Search for the cell housing the specified text and yield its (x, y) center coordinate. 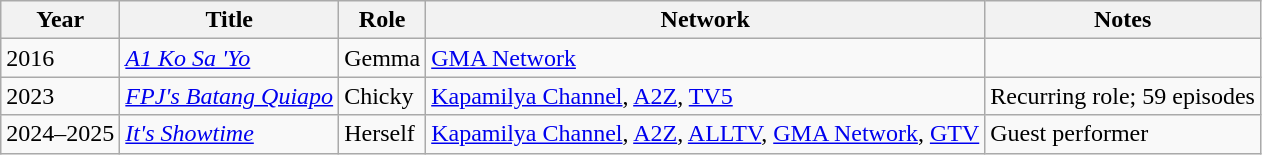
Kapamilya Channel, A2Z, TV5 (706, 96)
Year (60, 20)
Notes (1123, 20)
2024–2025 (60, 134)
Role (382, 20)
GMA Network (706, 58)
Guest performer (1123, 134)
It's Showtime (230, 134)
2023 (60, 96)
Herself (382, 134)
Recurring role; 59 episodes (1123, 96)
Title (230, 20)
FPJ's Batang Quiapo (230, 96)
A1 Ko Sa 'Yo (230, 58)
Network (706, 20)
2016 (60, 58)
Chicky (382, 96)
Kapamilya Channel, A2Z, ALLTV, GMA Network, GTV (706, 134)
Gemma (382, 58)
